Scan for the cell matching the given text and deliver its (X, Y) coordinate at center. 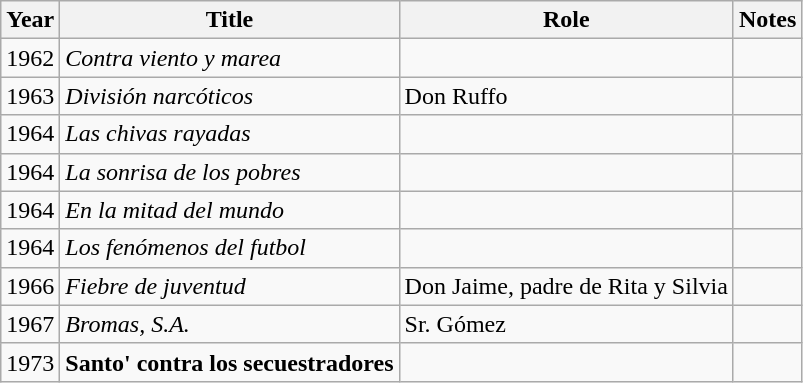
Contra viento y marea (230, 58)
Don Ruffo (566, 96)
Las chivas rayadas (230, 134)
División narcóticos (230, 96)
Bromas, S.A. (230, 324)
1973 (30, 362)
Los fenómenos del futbol (230, 248)
Year (30, 20)
1963 (30, 96)
1966 (30, 286)
Don Jaime, padre de Rita y Silvia (566, 286)
1967 (30, 324)
Role (566, 20)
Santo' contra los secuestradores (230, 362)
1962 (30, 58)
La sonrisa de los pobres (230, 172)
Fiebre de juventud (230, 286)
Notes (767, 20)
Sr. Gómez (566, 324)
En la mitad del mundo (230, 210)
Title (230, 20)
